Determine the [X, Y] coordinate at the center of the cell enclosing the given text.  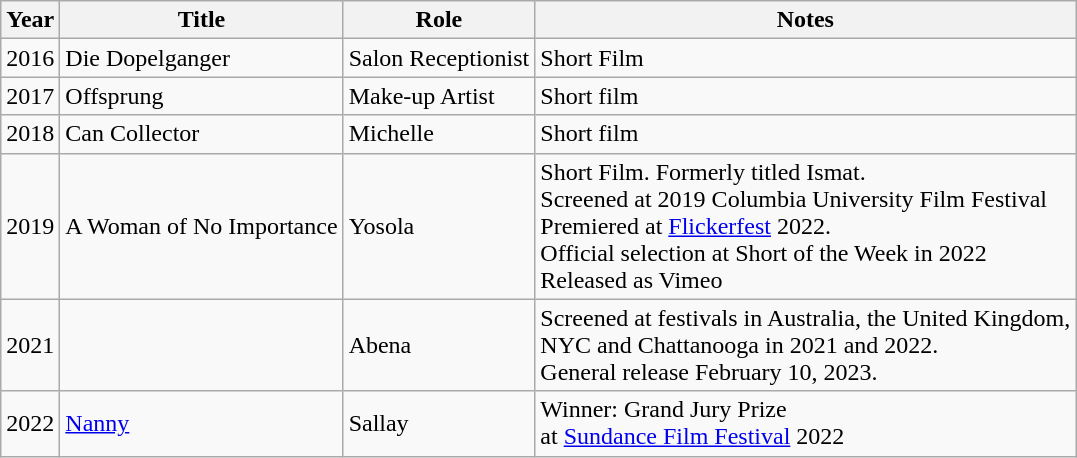
Can Collector [202, 134]
Title [202, 20]
Sallay [439, 424]
Screened at festivals in Australia, the United Kingdom,NYC and Chattanooga in 2021 and 2022.General release February 10, 2023. [806, 345]
2022 [30, 424]
2021 [30, 345]
Michelle [439, 134]
Abena [439, 345]
2016 [30, 58]
Year [30, 20]
A Woman of No Importance [202, 226]
Offsprung [202, 96]
Notes [806, 20]
Yosola [439, 226]
2017 [30, 96]
Winner: Grand Jury Prizeat Sundance Film Festival 2022 [806, 424]
Nanny [202, 424]
Salon Receptionist [439, 58]
2019 [30, 226]
Role [439, 20]
Make-up Artist [439, 96]
Short Film [806, 58]
Die Dopelganger [202, 58]
2018 [30, 134]
